Capture the cell that displays the provided text and extract its [X, Y] central coordinate. 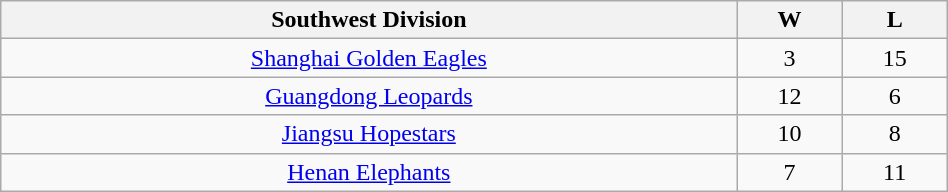
Henan Elephants [369, 172]
10 [790, 134]
Jiangsu Hopestars [369, 134]
15 [894, 58]
3 [790, 58]
6 [894, 96]
Southwest Division [369, 20]
8 [894, 134]
Guangdong Leopards [369, 96]
12 [790, 96]
W [790, 20]
11 [894, 172]
Shanghai Golden Eagles [369, 58]
L [894, 20]
7 [790, 172]
